Return the (X, Y) coordinate for the center point of the cell that contains the specified text.  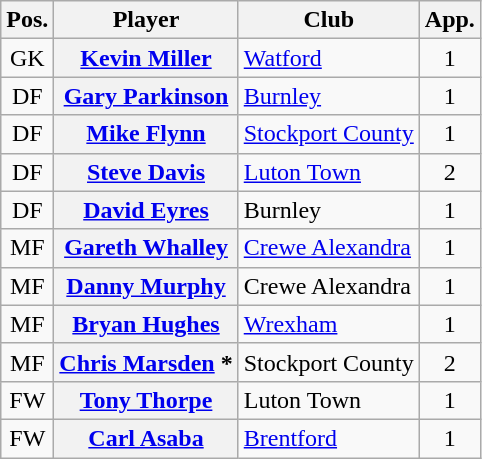
Kevin Miller (146, 58)
Mike Flynn (146, 134)
Bryan Hughes (146, 324)
Gary Parkinson (146, 96)
Steve Davis (146, 172)
Pos. (28, 20)
Wrexham (328, 324)
David Eyres (146, 210)
Brentford (328, 438)
Watford (328, 58)
Danny Murphy (146, 286)
Tony Thorpe (146, 400)
GK (28, 58)
Player (146, 20)
Club (328, 20)
App. (450, 20)
Chris Marsden * (146, 362)
Gareth Whalley (146, 248)
Carl Asaba (146, 438)
